Capture the cell that displays the provided text and extract its [x, y] central coordinate. 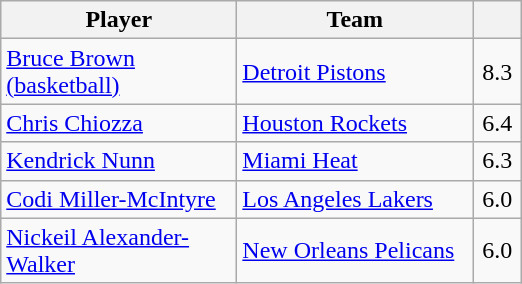
Player [119, 20]
Codi Miller-McIntyre [119, 199]
Detroit Pistons [355, 72]
Houston Rockets [355, 123]
Kendrick Nunn [119, 161]
Team [355, 20]
Bruce Brown (basketball) [119, 72]
8.3 [498, 72]
Chris Chiozza [119, 123]
Nickeil Alexander-Walker [119, 250]
6.3 [498, 161]
Los Angeles Lakers [355, 199]
6.4 [498, 123]
New Orleans Pelicans [355, 250]
Miami Heat [355, 161]
